Capture the cell that displays the provided text and extract its [X, Y] central coordinate. 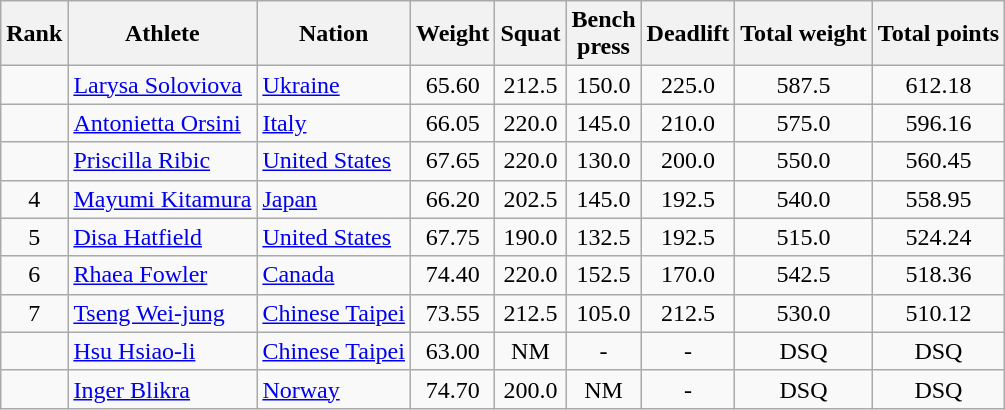
Tseng Wei-jung [162, 313]
518.36 [938, 275]
4 [34, 199]
Inger Blikra [162, 389]
540.0 [804, 199]
67.65 [452, 161]
Deadlift [688, 34]
210.0 [688, 123]
515.0 [804, 237]
190.0 [530, 237]
Japan [334, 199]
74.40 [452, 275]
132.5 [604, 237]
Norway [334, 389]
Ukraine [334, 85]
560.45 [938, 161]
202.5 [530, 199]
Mayumi Kitamura [162, 199]
63.00 [452, 351]
5 [34, 237]
542.5 [804, 275]
Rhaea Fowler [162, 275]
150.0 [604, 85]
524.24 [938, 237]
510.12 [938, 313]
558.95 [938, 199]
73.55 [452, 313]
Hsu Hsiao-li [162, 351]
596.16 [938, 123]
7 [34, 313]
587.5 [804, 85]
170.0 [688, 275]
Nation [334, 34]
6 [34, 275]
67.75 [452, 237]
530.0 [804, 313]
Athlete [162, 34]
Benchpress [604, 34]
Weight [452, 34]
Priscilla Ribic [162, 161]
74.70 [452, 389]
Larysa Soloviova [162, 85]
152.5 [604, 275]
Total weight [804, 34]
Italy [334, 123]
130.0 [604, 161]
Disa Hatfield [162, 237]
225.0 [688, 85]
575.0 [804, 123]
Canada [334, 275]
Total points [938, 34]
66.05 [452, 123]
105.0 [604, 313]
612.18 [938, 85]
550.0 [804, 161]
Rank [34, 34]
Antonietta Orsini [162, 123]
66.20 [452, 199]
65.60 [452, 85]
Squat [530, 34]
